Find where the given text appears and provide that cell's center as (x, y) coordinate. 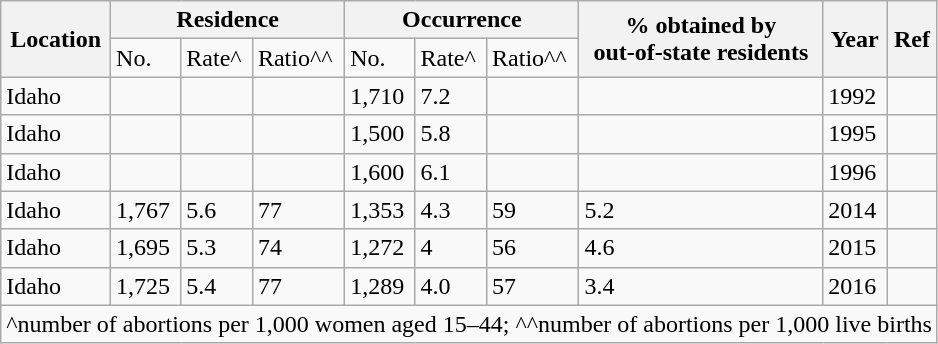
57 (533, 286)
Location (56, 39)
1,710 (380, 96)
Occurrence (462, 20)
6.1 (451, 172)
5.2 (701, 210)
1,500 (380, 134)
1995 (855, 134)
Residence (228, 20)
5.4 (217, 286)
1992 (855, 96)
1996 (855, 172)
4.3 (451, 210)
74 (298, 248)
1,272 (380, 248)
Ref (912, 39)
1,289 (380, 286)
% obtained byout-of-state residents (701, 39)
4.6 (701, 248)
1,353 (380, 210)
56 (533, 248)
5.8 (451, 134)
^number of abortions per 1,000 women aged 15–44; ^^number of abortions per 1,000 live births (470, 324)
5.6 (217, 210)
4.0 (451, 286)
1,725 (146, 286)
1,600 (380, 172)
59 (533, 210)
1,695 (146, 248)
1,767 (146, 210)
7.2 (451, 96)
2014 (855, 210)
5.3 (217, 248)
2016 (855, 286)
2015 (855, 248)
Year (855, 39)
3.4 (701, 286)
4 (451, 248)
